Determine the [x, y] coordinate at the center of the cell enclosing the given text.  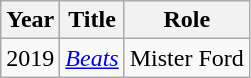
2019 [30, 58]
Role [186, 20]
Mister Ford [186, 58]
Title [92, 20]
Year [30, 20]
Beats [92, 58]
